Find where the given text appears and provide that cell's center as [x, y] coordinate. 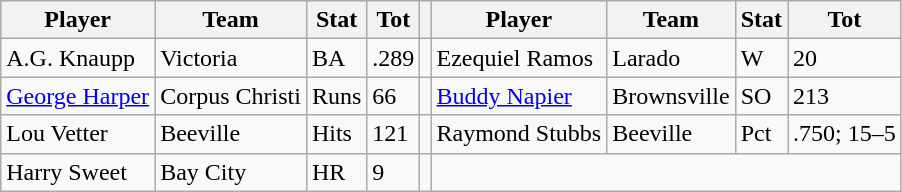
121 [394, 134]
Lou Vetter [78, 134]
Brownsville [671, 96]
20 [845, 58]
BA [336, 58]
Runs [336, 96]
Harry Sweet [78, 172]
Corpus Christi [231, 96]
Larado [671, 58]
Victoria [231, 58]
HR [336, 172]
SO [761, 96]
.289 [394, 58]
Hits [336, 134]
Ezequiel Ramos [519, 58]
Raymond Stubbs [519, 134]
66 [394, 96]
.750; 15–5 [845, 134]
A.G. Knaupp [78, 58]
213 [845, 96]
9 [394, 172]
Bay City [231, 172]
W [761, 58]
Pct [761, 134]
Buddy Napier [519, 96]
George Harper [78, 96]
